Find where the given text appears and provide that cell's center as (x, y) coordinate. 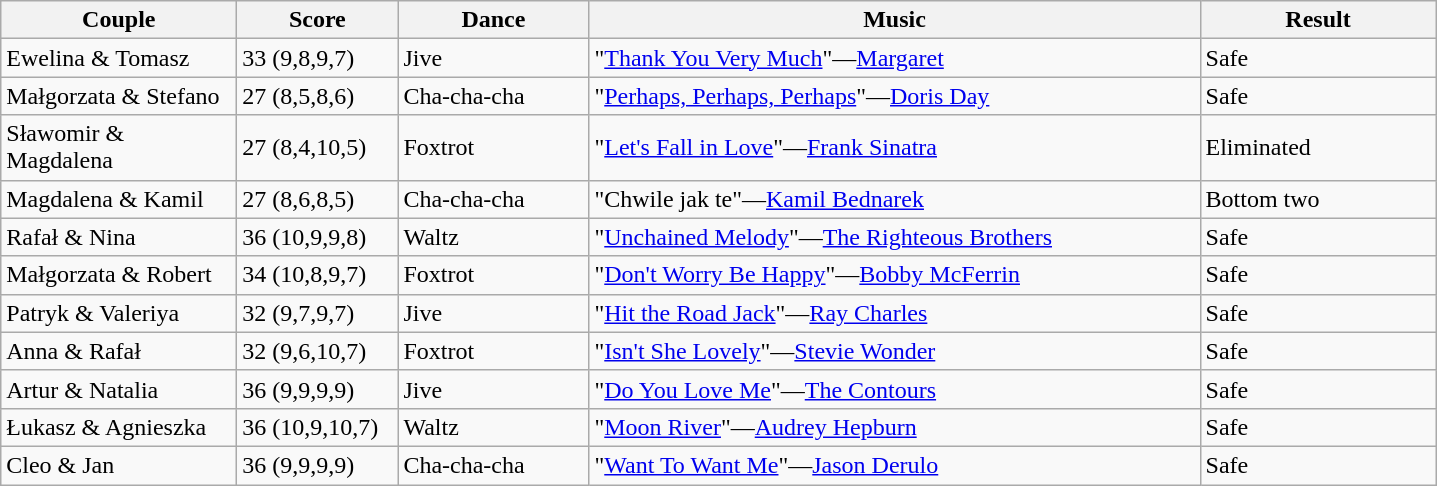
Eliminated (1318, 148)
Małgorzata & Robert (119, 275)
"Moon River"—Audrey Hepburn (894, 427)
Cleo & Jan (119, 465)
36 (10,9,10,7) (318, 427)
Rafał & Nina (119, 237)
36 (10,9,9,8) (318, 237)
"Isn't She Lovely"—Stevie Wonder (894, 351)
"Hit the Road Jack"—Ray Charles (894, 313)
Anna & Rafał (119, 351)
27 (8,4,10,5) (318, 148)
Couple (119, 20)
32 (9,7,9,7) (318, 313)
Result (1318, 20)
"Want To Want Me"—Jason Derulo (894, 465)
Artur & Natalia (119, 389)
"Thank You Very Much"—Margaret (894, 58)
Score (318, 20)
33 (9,8,9,7) (318, 58)
Bottom two (1318, 199)
Sławomir & Magdalena (119, 148)
"Chwile jak te"—Kamil Bednarek (894, 199)
Patryk & Valeriya (119, 313)
"Perhaps, Perhaps, Perhaps"—Doris Day (894, 96)
Dance (494, 20)
32 (9,6,10,7) (318, 351)
Łukasz & Agnieszka (119, 427)
"Do You Love Me"—The Contours (894, 389)
27 (8,5,8,6) (318, 96)
Music (894, 20)
"Unchained Melody"—The Righteous Brothers (894, 237)
Małgorzata & Stefano (119, 96)
34 (10,8,9,7) (318, 275)
Magdalena & Kamil (119, 199)
Ewelina & Tomasz (119, 58)
27 (8,6,8,5) (318, 199)
"Let's Fall in Love"—Frank Sinatra (894, 148)
"Don't Worry Be Happy"—Bobby McFerrin (894, 275)
